Detect which cell encompasses the target text, then output its [x, y] center coordinate. 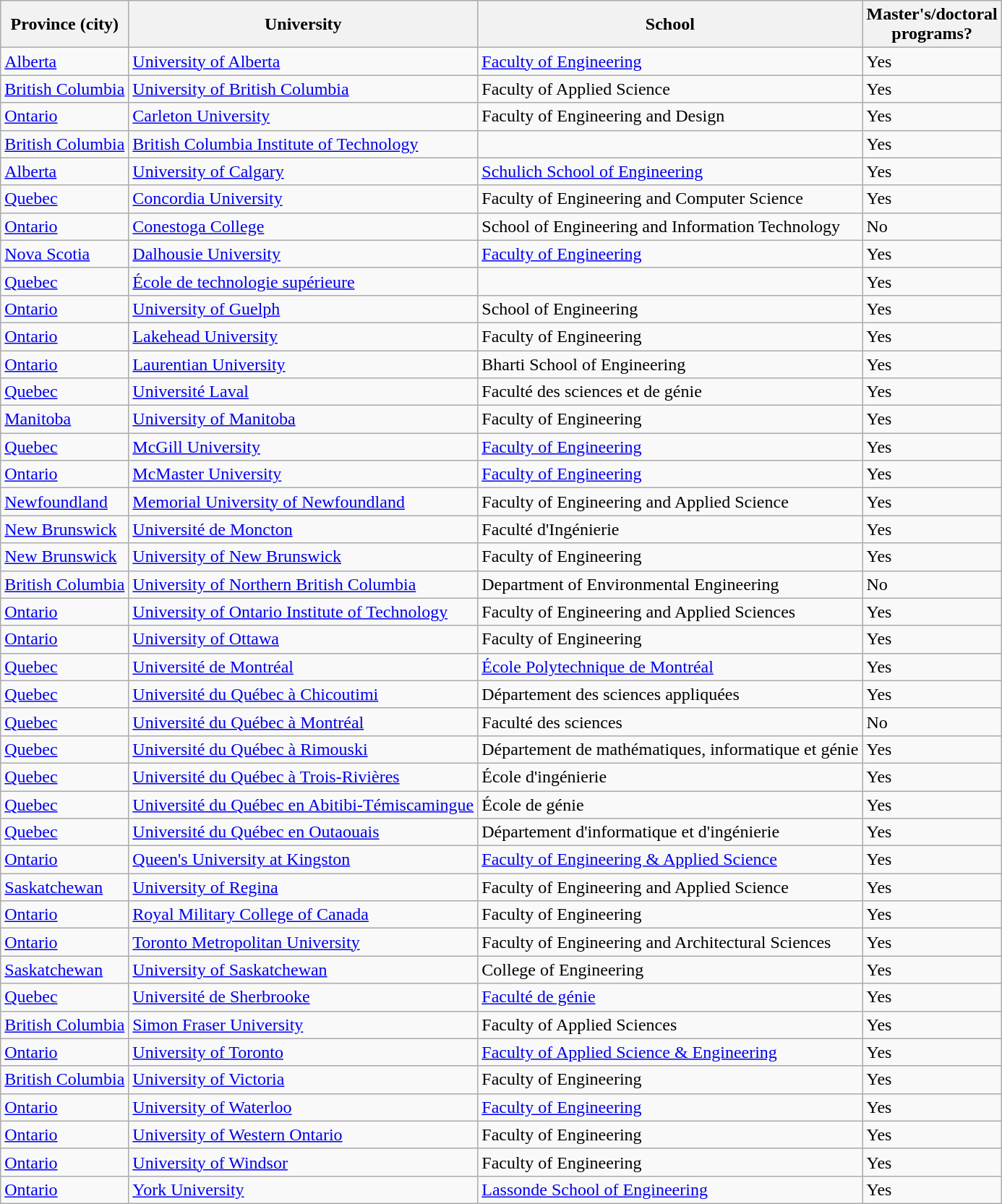
École d'ingénierie [670, 777]
Faculty of Applied Science [670, 89]
Faculty of Engineering and Architectural Sciences [670, 942]
Université du Québec à Rimouski [304, 749]
College of Engineering [670, 970]
University of Victoria [304, 1080]
University of Calgary [304, 171]
Province (city) [65, 25]
Master's/doctoralprograms? [932, 25]
Faculté de génie [670, 997]
School of Engineering and Information Technology [670, 226]
Faculté des sciences [670, 722]
Département des sciences appliquées [670, 694]
University of Toronto [304, 1052]
Bharti School of Engineering [670, 364]
University of Saskatchewan [304, 970]
Dalhousie University [304, 254]
Department of Environmental Engineering [670, 584]
Schulich School of Engineering [670, 171]
Conestoga College [304, 226]
Carleton University [304, 116]
University [304, 25]
Département d'informatique et d'ingénierie [670, 832]
Lassonde School of Engineering [670, 1190]
Université Laval [304, 392]
Queen's University at Kingston [304, 860]
University of New Brunswick [304, 557]
University of British Columbia [304, 89]
Faculty of Engineering & Applied Science [670, 860]
McGill University [304, 447]
Simon Fraser University [304, 1025]
Concordia University [304, 199]
Université du Québec en Outaouais [304, 832]
Laurentian University [304, 364]
University of Windsor [304, 1162]
Université du Québec à Trois-Rivières [304, 777]
Faculté d'Ingénierie [670, 529]
York University [304, 1190]
Toronto Metropolitan University [304, 942]
Faculty of Engineering and Computer Science [670, 199]
Faculty of Applied Science & Engineering [670, 1052]
Université du Québec en Abitibi-Témiscamingue [304, 805]
School [670, 25]
Faculty of Applied Sciences [670, 1025]
Faculté des sciences et de génie [670, 392]
Faculty of Engineering and Design [670, 116]
École Polytechnique de Montréal [670, 667]
Université du Québec à Chicoutimi [304, 694]
Université de Moncton [304, 529]
École de technologie supérieure [304, 281]
Université de Sherbrooke [304, 997]
University of Alberta [304, 61]
Lakehead University [304, 336]
University of Western Ontario [304, 1135]
University of Guelph [304, 309]
University of Ontario Institute of Technology [304, 612]
School of Engineering [670, 309]
Faculty of Engineering and Applied Sciences [670, 612]
University of Ottawa [304, 639]
Université du Québec à Montréal [304, 722]
Université de Montréal [304, 667]
École de génie [670, 805]
Newfoundland [65, 502]
Royal Military College of Canada [304, 915]
University of Northern British Columbia [304, 584]
Memorial University of Newfoundland [304, 502]
University of Manitoba [304, 419]
Nova Scotia [65, 254]
Département de mathématiques, informatique et génie [670, 749]
British Columbia Institute of Technology [304, 144]
Manitoba [65, 419]
University of Waterloo [304, 1107]
McMaster University [304, 474]
University of Regina [304, 887]
